Determine the (X, Y) coordinate at the center of the cell enclosing the given text.  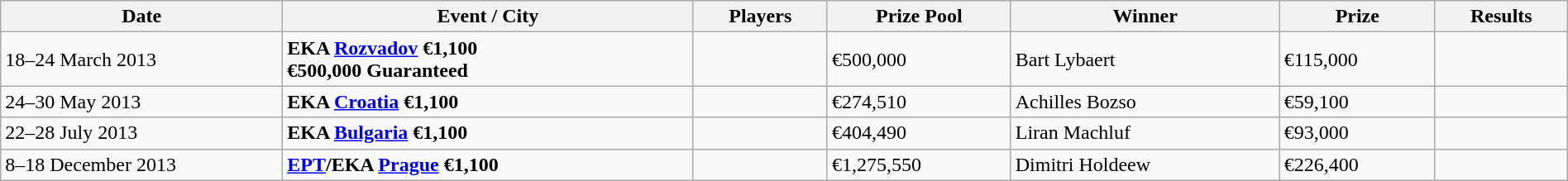
Bart Lybaert (1145, 60)
€404,490 (919, 133)
EKA Croatia €1,100 (488, 102)
18–24 March 2013 (142, 60)
EPT/EKA Prague €1,100 (488, 164)
24–30 May 2013 (142, 102)
€500,000 (919, 60)
Liran Machluf (1145, 133)
Results (1501, 17)
EKA Bulgaria €1,100 (488, 133)
€115,000 (1357, 60)
Date (142, 17)
€226,400 (1357, 164)
Prize (1357, 17)
Achilles Bozso (1145, 102)
EKA Rozvadov €1,100€500,000 Guaranteed (488, 60)
€1,275,550 (919, 164)
Players (760, 17)
Prize Pool (919, 17)
Dimitri Holdeew (1145, 164)
€274,510 (919, 102)
€93,000 (1357, 133)
Winner (1145, 17)
22–28 July 2013 (142, 133)
Event / City (488, 17)
8–18 December 2013 (142, 164)
€59,100 (1357, 102)
